Determine the [X, Y] coordinate at the center of the cell enclosing the given text.  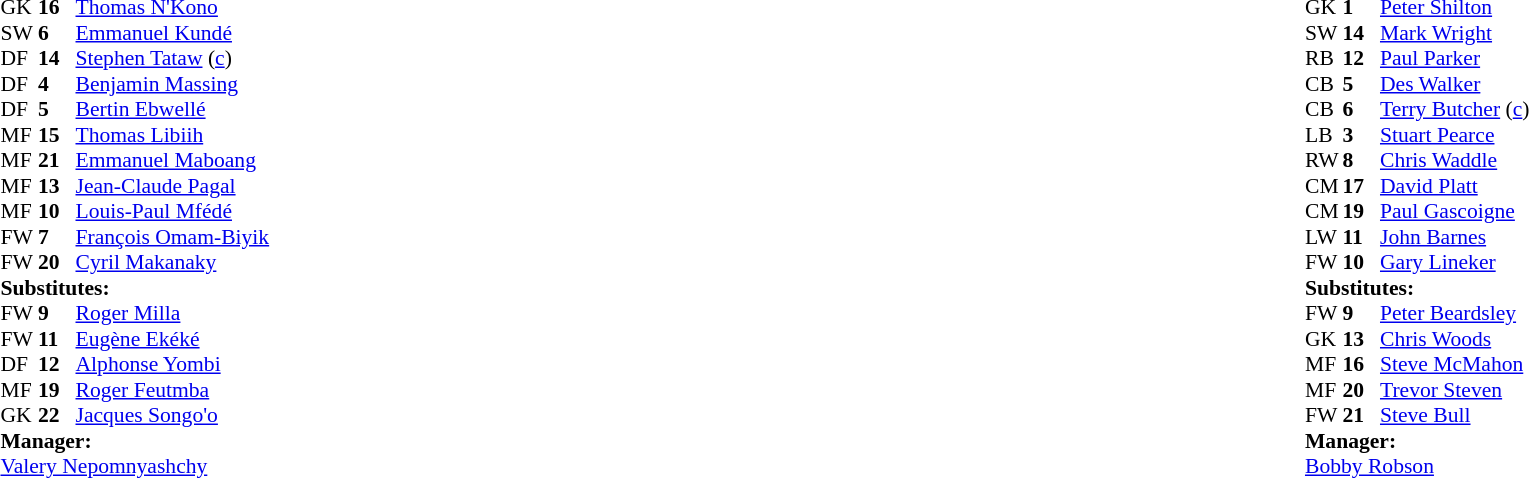
Jacques Songo'o [173, 415]
16 [1361, 365]
3 [1361, 135]
Alphonse Yombi [173, 365]
Cyril Makanaky [173, 263]
Bertin Ebwellé [173, 109]
Emmanuel Maboang [173, 161]
7 [57, 237]
Stephen Tataw (c) [173, 59]
4 [57, 84]
Louis-Paul Mfédé [173, 211]
8 [1361, 161]
Eugène Ekéké [173, 339]
15 [57, 135]
LB [1324, 135]
Benjamin Massing [173, 84]
Roger Feutmba [173, 390]
Roger Milla [173, 313]
Emmanuel Kundé [173, 33]
22 [57, 415]
Substitutes: [134, 288]
RB [1324, 59]
Manager: [134, 441]
François Omam-Biyik [173, 237]
RW [1324, 161]
Jean-Claude Pagal [173, 186]
17 [1361, 186]
Thomas Libiih [173, 135]
LW [1324, 237]
